Find where the given text appears and provide that cell's center as [x, y] coordinate. 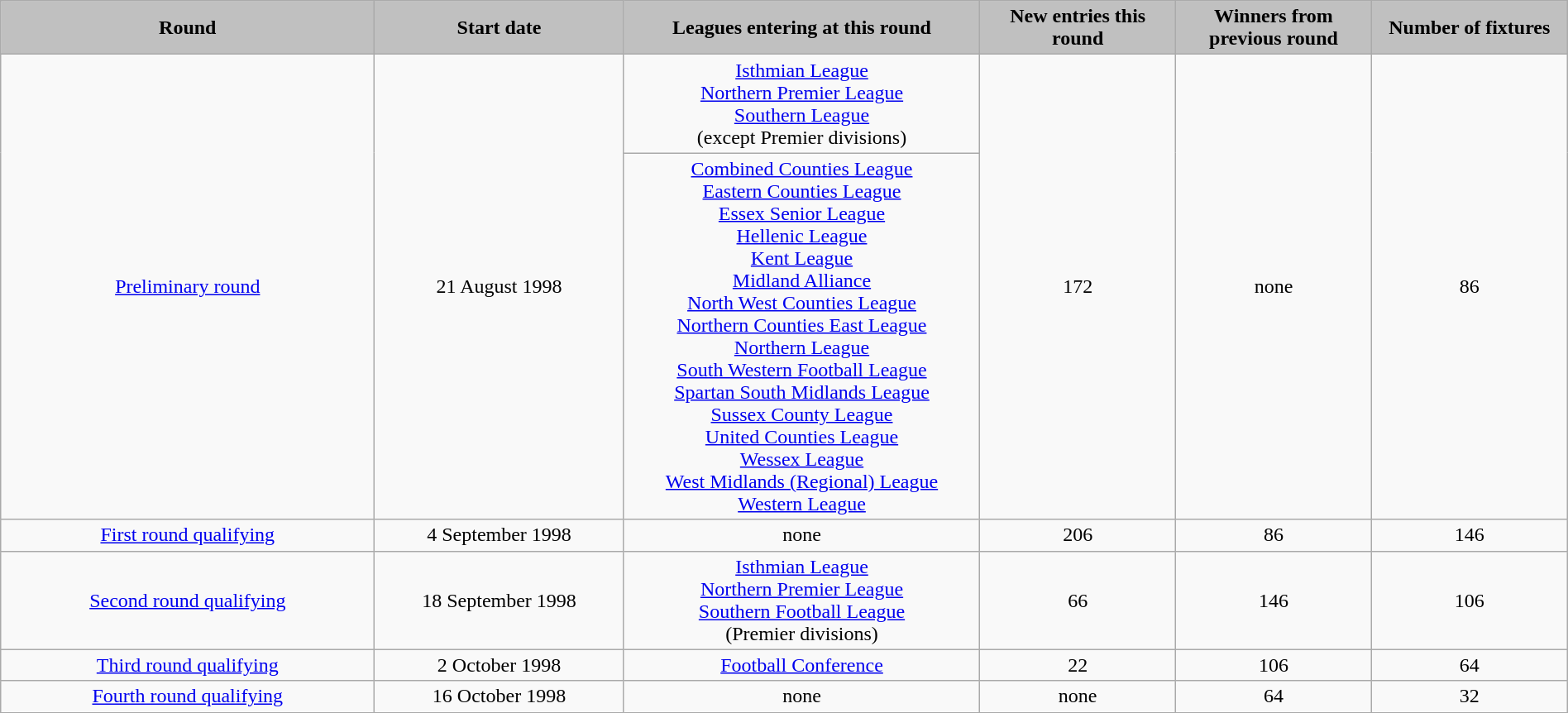
Leagues entering at this round [802, 28]
Football Conference [802, 665]
2 October 1998 [500, 665]
Round [188, 28]
66 [1078, 601]
Preliminary round [188, 287]
Winners from previous round [1274, 28]
4 September 1998 [500, 535]
21 August 1998 [500, 287]
Start date [500, 28]
Fourth round qualifying [188, 696]
16 October 1998 [500, 696]
206 [1078, 535]
32 [1469, 696]
Isthmian LeagueNorthern Premier LeagueSouthern Football League(Premier divisions) [802, 601]
Number of fixtures [1469, 28]
New entries this round [1078, 28]
First round qualifying [188, 535]
Isthmian LeagueNorthern Premier LeagueSouthern League(except Premier divisions) [802, 104]
172 [1078, 287]
22 [1078, 665]
18 September 1998 [500, 601]
Second round qualifying [188, 601]
Third round qualifying [188, 665]
